Identify which cell holds the provided text, then report its (x, y) central coordinate. 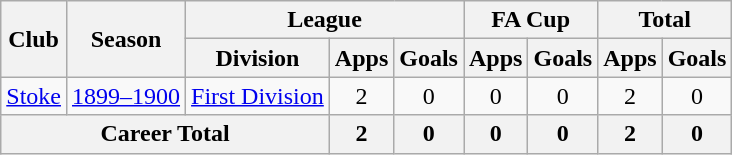
Division (258, 58)
Club (34, 39)
Total (665, 20)
League (325, 20)
Season (126, 39)
1899–1900 (126, 96)
Career Total (166, 134)
Stoke (34, 96)
First Division (258, 96)
FA Cup (531, 20)
